Identify which cell holds the provided text, then report its (x, y) central coordinate. 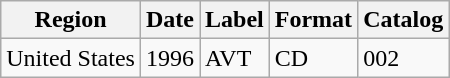
Format (313, 20)
002 (404, 58)
Region (71, 20)
United States (71, 58)
Date (170, 20)
CD (313, 58)
Catalog (404, 20)
AVT (235, 58)
1996 (170, 58)
Label (235, 20)
